Return [X, Y] of the center of cell containing provided text 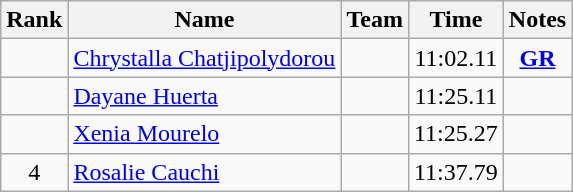
11:37.79 [456, 172]
11:25.11 [456, 96]
Xenia Mourelo [204, 134]
GR [537, 58]
Name [204, 20]
Rank [34, 20]
Rosalie Cauchi [204, 172]
Team [375, 20]
4 [34, 172]
Notes [537, 20]
11:25.27 [456, 134]
Time [456, 20]
Dayane Huerta [204, 96]
11:02.11 [456, 58]
Chrystalla Chatjipolydorou [204, 58]
